Identify which cell holds the provided text, then report its [x, y] central coordinate. 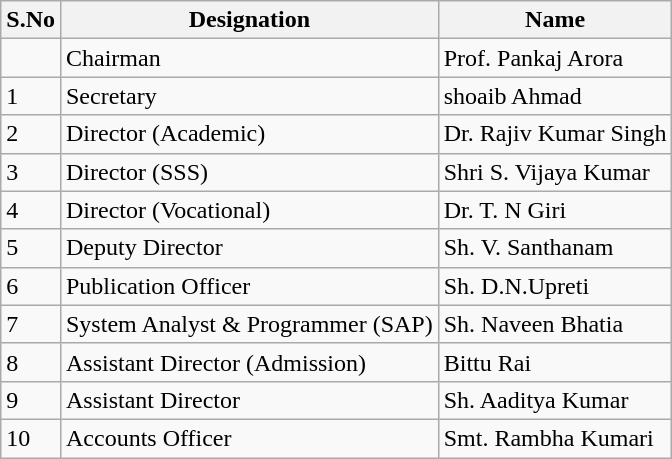
3 [31, 172]
Director (Vocational) [249, 210]
Director (SSS) [249, 172]
S.No [31, 20]
shoaib Ahmad [555, 96]
Smt. Rambha Kumari [555, 438]
4 [31, 210]
Name [555, 20]
Director (Academic) [249, 134]
7 [31, 324]
Accounts Officer [249, 438]
10 [31, 438]
Sh. Naveen Bhatia [555, 324]
Sh. V. Santhanam [555, 248]
Dr. T. N Giri [555, 210]
Shri S. Vijaya Kumar [555, 172]
Sh. D.N.Upreti [555, 286]
Bittu Rai [555, 362]
Dr. Rajiv Kumar Singh [555, 134]
Designation [249, 20]
Secretary [249, 96]
Publication Officer [249, 286]
System Analyst & Programmer (SAP) [249, 324]
8 [31, 362]
Deputy Director [249, 248]
1 [31, 96]
6 [31, 286]
Sh. Aaditya Kumar [555, 400]
2 [31, 134]
5 [31, 248]
Chairman [249, 58]
9 [31, 400]
Prof. Pankaj Arora [555, 58]
Assistant Director (Admission) [249, 362]
Assistant Director [249, 400]
